Scan for the cell matching the given text and deliver its (x, y) coordinate at center. 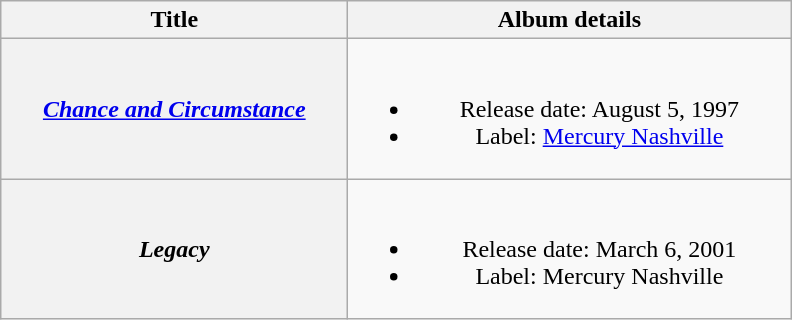
Release date: August 5, 1997Label: Mercury Nashville (570, 109)
Legacy (174, 249)
Release date: March 6, 2001Label: Mercury Nashville (570, 249)
Title (174, 20)
Album details (570, 20)
Chance and Circumstance (174, 109)
